Search for the cell housing the specified text and yield its [X, Y] center coordinate. 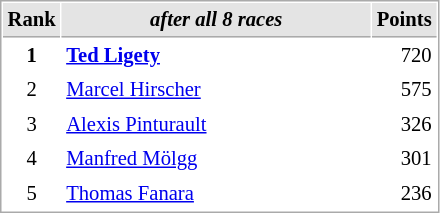
Rank [32, 20]
Manfred Mölgg [216, 158]
4 [32, 158]
720 [404, 56]
301 [404, 158]
326 [404, 124]
575 [404, 90]
after all 8 races [216, 20]
Thomas Fanara [216, 194]
Points [404, 20]
5 [32, 194]
Alexis Pinturault [216, 124]
3 [32, 124]
Ted Ligety [216, 56]
236 [404, 194]
Marcel Hirscher [216, 90]
2 [32, 90]
1 [32, 56]
